Provide the [X, Y] coordinate of the cell's center where the given text is located.  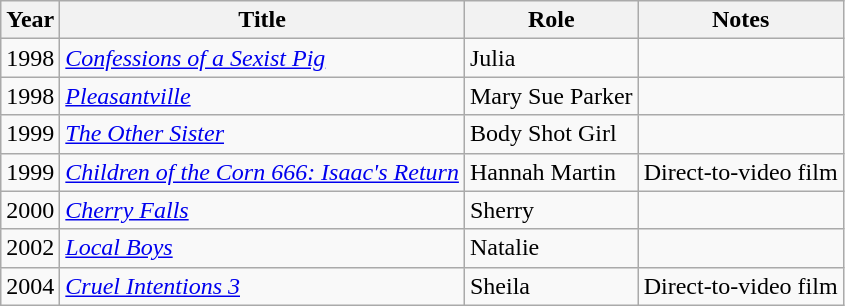
Body Shot Girl [551, 134]
Confessions of a Sexist Pig [262, 58]
Notes [740, 20]
Role [551, 20]
Hannah Martin [551, 172]
Cherry Falls [262, 210]
2002 [30, 248]
Sheila [551, 286]
Cruel Intentions 3 [262, 286]
The Other Sister [262, 134]
Pleasantville [262, 96]
Julia [551, 58]
Children of the Corn 666: Isaac's Return [262, 172]
2004 [30, 286]
Year [30, 20]
Local Boys [262, 248]
Sherry [551, 210]
Natalie [551, 248]
Mary Sue Parker [551, 96]
Title [262, 20]
2000 [30, 210]
